Search for the cell housing the specified text and yield its (x, y) center coordinate. 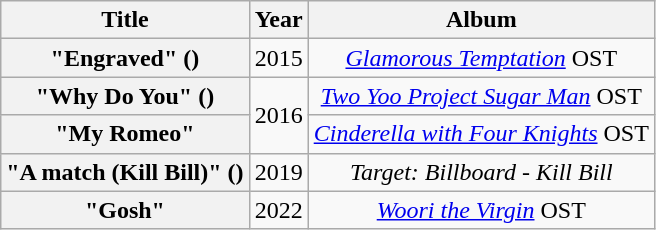
"Why Do You" () (125, 96)
2016 (278, 115)
2022 (278, 210)
2015 (278, 58)
Album (481, 20)
Woori the Virgin OST (481, 210)
2019 (278, 172)
Year (278, 20)
"A match (Kill Bill)" () (125, 172)
Target: Billboard - Kill Bill (481, 172)
"Gosh" (125, 210)
Title (125, 20)
"Engraved" () (125, 58)
Two Yoo Project Sugar Man OST (481, 96)
Cinderella with Four Knights OST (481, 134)
Glamorous Temptation OST (481, 58)
"My Romeo" (125, 134)
